Return (x, y) of the center of cell containing provided text 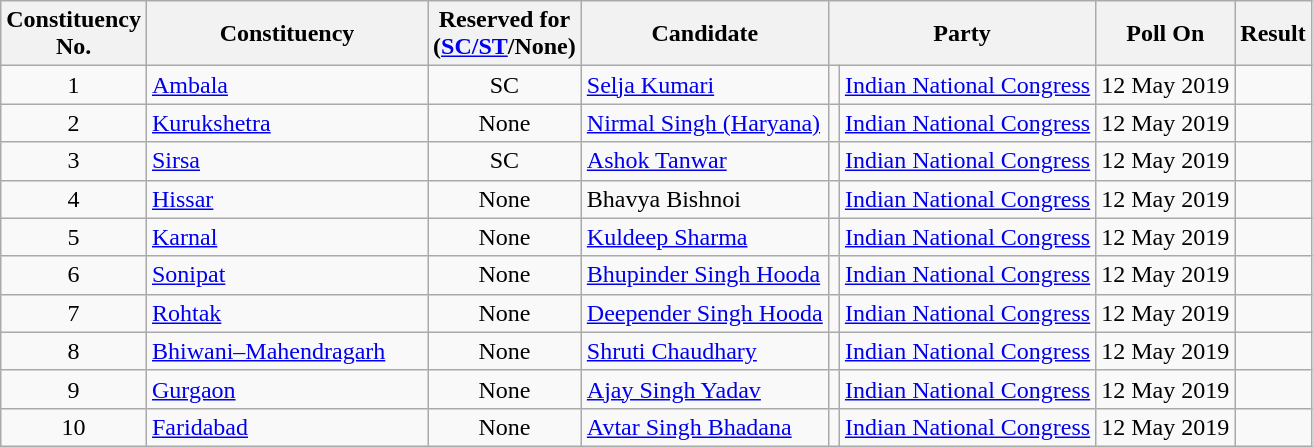
Constituency No. (74, 34)
Shruti Chaudhary (704, 351)
6 (74, 275)
Bhiwani–Mahendragarh (286, 351)
7 (74, 313)
Party (962, 34)
1 (74, 85)
10 (74, 427)
Gurgaon (286, 389)
Result (1273, 34)
Reserved for(SC/ST/None) (505, 34)
Bhupinder Singh Hooda (704, 275)
Selja Kumari (704, 85)
Karnal (286, 237)
Nirmal Singh (Haryana) (704, 123)
2 (74, 123)
Deepender Singh Hooda (704, 313)
Ashok Tanwar (704, 161)
5 (74, 237)
Kurukshetra (286, 123)
Ajay Singh Yadav (704, 389)
Hissar (286, 199)
Sonipat (286, 275)
Rohtak (286, 313)
8 (74, 351)
Candidate (704, 34)
Sirsa (286, 161)
Bhavya Bishnoi (704, 199)
3 (74, 161)
9 (74, 389)
Ambala (286, 85)
Constituency (286, 34)
Poll On (1166, 34)
4 (74, 199)
Kuldeep Sharma (704, 237)
Avtar Singh Bhadana (704, 427)
Faridabad (286, 427)
